Return the [x, y] coordinate for the center point of the cell that contains the specified text.  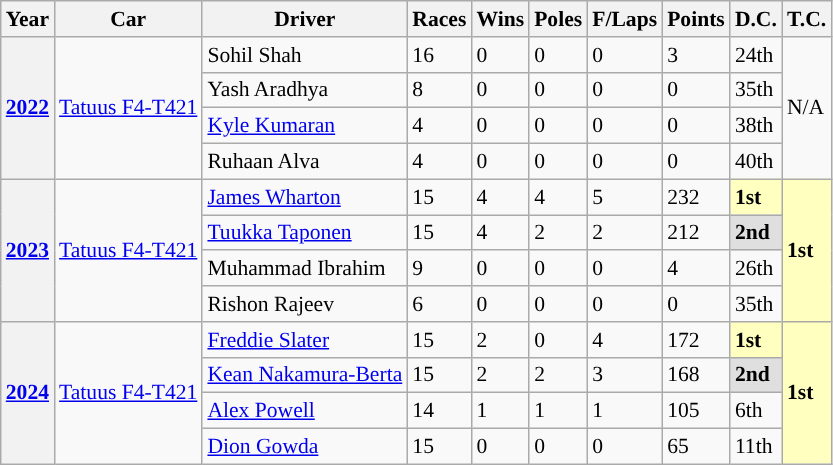
Freddie Slater [304, 340]
2023 [28, 250]
Points [696, 19]
14 [439, 411]
Ruhaan Alva [304, 162]
172 [696, 340]
2022 [28, 108]
40th [756, 162]
T.C. [806, 19]
Rishon Rajeev [304, 304]
Dion Gowda [304, 447]
Muhammad Ibrahim [304, 269]
N/A [806, 108]
D.C. [756, 19]
Driver [304, 19]
Kyle Kumaran [304, 126]
Year [28, 19]
Yash Aradhya [304, 90]
168 [696, 375]
6 [439, 304]
James Wharton [304, 197]
Tuukka Taponen [304, 233]
6th [756, 411]
Sohil Shah [304, 55]
105 [696, 411]
2024 [28, 393]
38th [756, 126]
11th [756, 447]
Races [439, 19]
5 [624, 197]
Poles [558, 19]
Kean Nakamura-Berta [304, 375]
Alex Powell [304, 411]
Wins [500, 19]
24th [756, 55]
16 [439, 55]
F/Laps [624, 19]
8 [439, 90]
232 [696, 197]
9 [439, 269]
65 [696, 447]
Car [128, 19]
26th [756, 269]
212 [696, 233]
